Provide the [X, Y] coordinate of the cell's center where the given text is located.  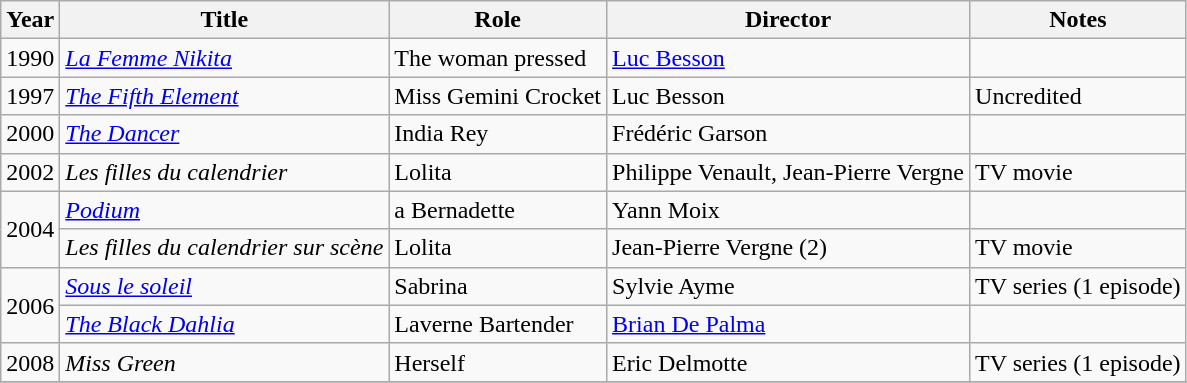
Sylvie Ayme [788, 286]
a Bernadette [498, 210]
Brian De Palma [788, 324]
Miss Gemini Crocket [498, 96]
Philippe Venault, Jean-Pierre Vergne [788, 172]
Uncredited [1078, 96]
Notes [1078, 20]
2002 [30, 172]
Role [498, 20]
2004 [30, 229]
1997 [30, 96]
Laverne Bartender [498, 324]
Podium [224, 210]
India Rey [498, 134]
Les filles du calendrier [224, 172]
1990 [30, 58]
The woman pressed [498, 58]
Title [224, 20]
Yann Moix [788, 210]
Les filles du calendrier sur scène [224, 248]
The Black Dahlia [224, 324]
Director [788, 20]
Sous le soleil [224, 286]
La Femme Nikita [224, 58]
Jean-Pierre Vergne (2) [788, 248]
Sabrina [498, 286]
2008 [30, 362]
Herself [498, 362]
The Fifth Element [224, 96]
Year [30, 20]
Miss Green [224, 362]
2000 [30, 134]
The Dancer [224, 134]
Eric Delmotte [788, 362]
Frédéric Garson [788, 134]
2006 [30, 305]
